Detect which cell encompasses the target text, then output its [x, y] center coordinate. 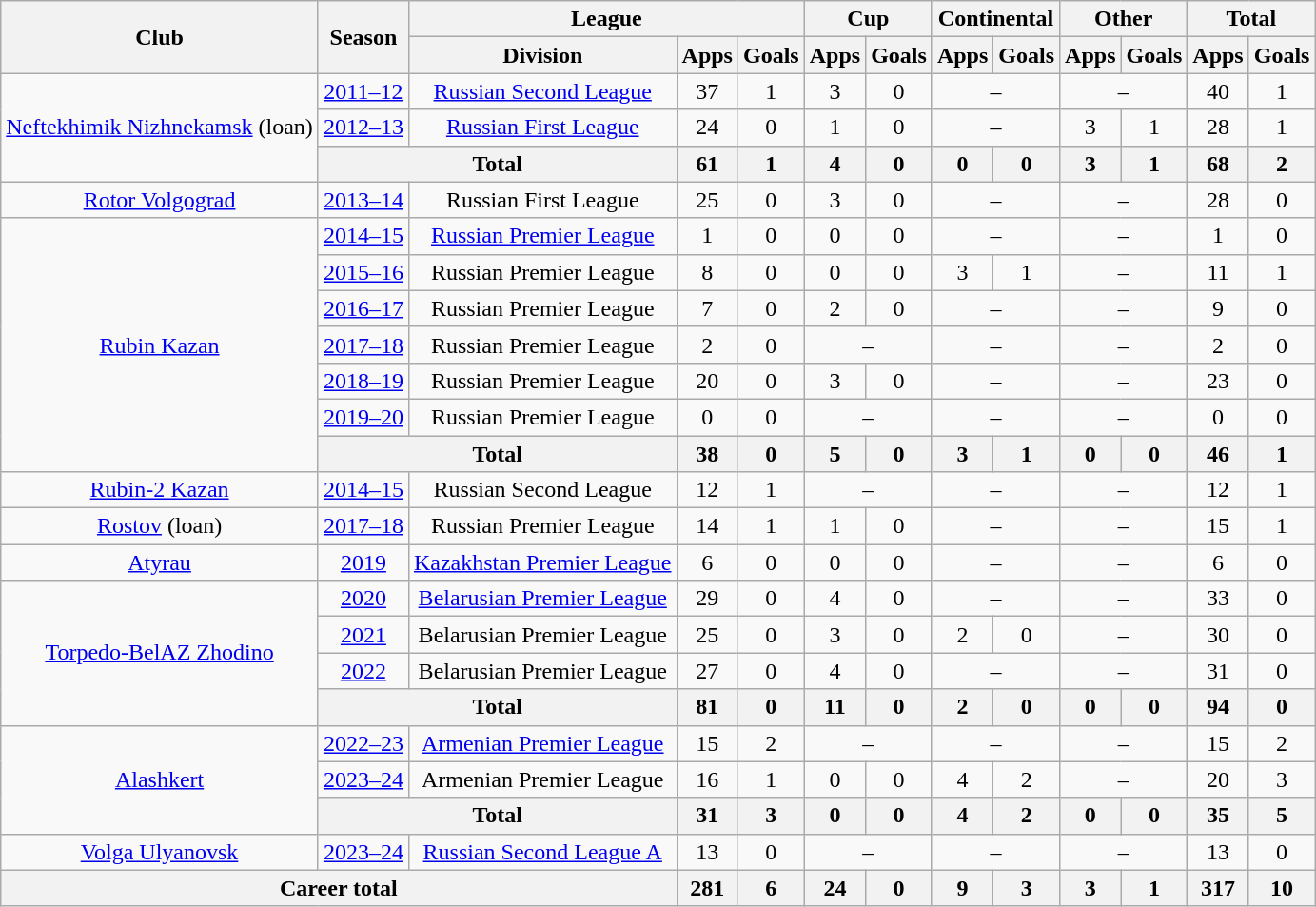
Alashkert [160, 779]
10 [1282, 888]
81 [707, 707]
Cup [868, 19]
14 [707, 526]
2018–19 [363, 381]
8 [707, 272]
2015–16 [363, 272]
Continental [995, 19]
2019–20 [363, 417]
281 [707, 888]
Other [1124, 19]
317 [1218, 888]
40 [1218, 91]
Rostov (loan) [160, 526]
2013–14 [363, 200]
38 [707, 454]
Division [542, 55]
27 [707, 671]
Career total [339, 888]
94 [1218, 707]
37 [707, 91]
29 [707, 599]
23 [1218, 381]
Volga Ulyanovsk [160, 852]
30 [1218, 635]
Rotor Volgograd [160, 200]
2012–13 [363, 128]
Rubin Kazan [160, 345]
Atyrau [160, 562]
2022 [363, 671]
Season [363, 37]
2011–12 [363, 91]
Neftekhimik Nizhnekamsk (loan) [160, 128]
33 [1218, 599]
2016–17 [363, 308]
61 [707, 164]
League [606, 19]
16 [707, 779]
7 [707, 308]
2022–23 [363, 743]
68 [1218, 164]
35 [1218, 816]
Kazakhstan Premier League [542, 562]
Russian Second League A [542, 852]
2019 [363, 562]
Rubin-2 Kazan [160, 490]
2020 [363, 599]
46 [1218, 454]
2021 [363, 635]
Torpedo-BelAZ Zhodino [160, 653]
Club [160, 37]
